Scan for the cell matching the given text and deliver its [x, y] coordinate at center. 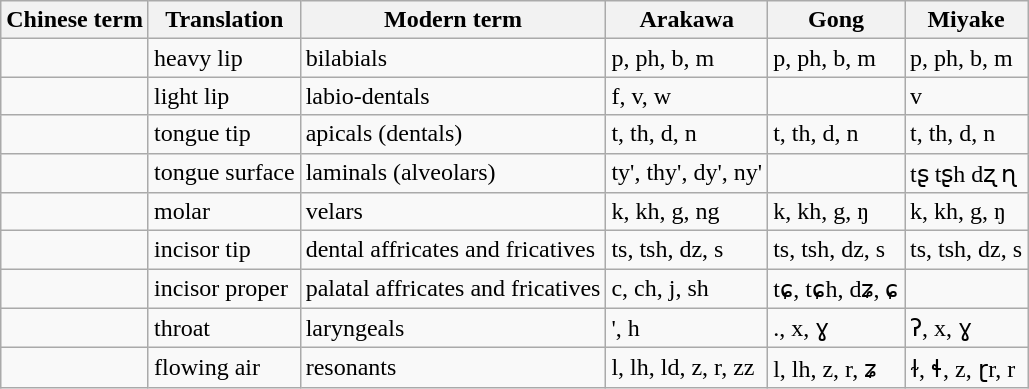
tɕ, tɕh, dʑ, ɕ [836, 289]
incisor proper [224, 289]
tongue tip [224, 134]
laryngeals [453, 328]
ɫ, ɬ, z, ɽr, r [966, 368]
ʔ, x, ɣ [966, 328]
Modern term [453, 20]
throat [224, 328]
labio-dentals [453, 96]
f, v, w [687, 96]
molar [224, 212]
tongue surface [224, 173]
', h [687, 328]
l, lh, ld, z, r, zz [687, 368]
l, lh, z, r, ʑ [836, 368]
bilabials [453, 58]
dental affricates and fricatives [453, 250]
Chinese term [75, 20]
apicals (dentals) [453, 134]
ty', thy', dy', ny' [687, 173]
c, ch, j, sh [687, 289]
Miyake [966, 20]
k, kh, g, ng [687, 212]
incisor tip [224, 250]
laminals (alveolars) [453, 173]
flowing air [224, 368]
Translation [224, 20]
resonants [453, 368]
., x, ɣ [836, 328]
v [966, 96]
Arakawa [687, 20]
palatal affricates and fricatives [453, 289]
light lip [224, 96]
tʂ tʂh dʐ ɳ [966, 173]
heavy lip [224, 58]
Gong [836, 20]
velars [453, 212]
